Find where the given text appears and provide that cell's center as (X, Y) coordinate. 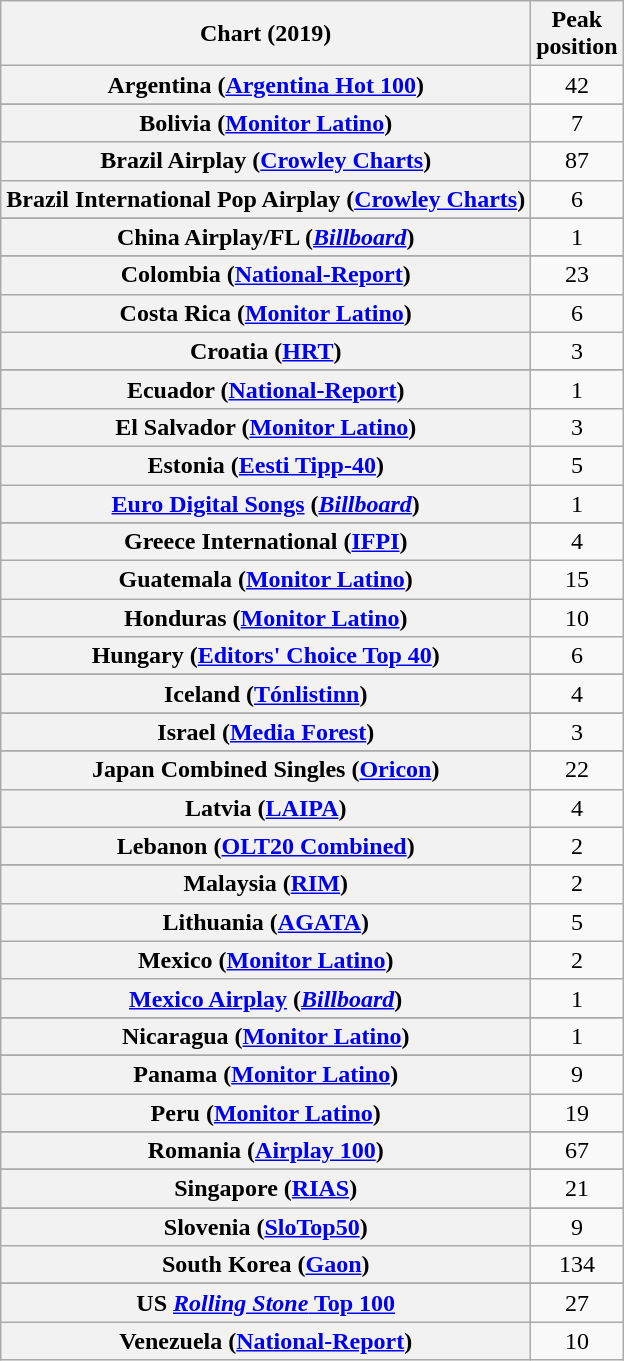
Iceland (Tónlistinn) (266, 694)
Latvia (LAIPA) (266, 808)
Mexico Airplay (Billboard) (266, 998)
Romania (Airplay 100) (266, 1151)
Brazil International Pop Airplay (Crowley Charts) (266, 199)
Peru (Monitor Latino) (266, 1113)
Croatia (HRT) (266, 351)
Chart (2019) (266, 34)
7 (577, 123)
Bolivia (Monitor Latino) (266, 123)
Japan Combined Singles (Oricon) (266, 770)
134 (577, 1265)
Euro Digital Songs (Billboard) (266, 503)
Hungary (Editors' Choice Top 40) (266, 656)
Greece International (IFPI) (266, 542)
Panama (Monitor Latino) (266, 1074)
Costa Rica (Monitor Latino) (266, 313)
Honduras (Monitor Latino) (266, 618)
Mexico (Monitor Latino) (266, 960)
Venezuela (National-Report) (266, 1341)
21 (577, 1189)
Lebanon (OLT20 Combined) (266, 846)
Guatemala (Monitor Latino) (266, 580)
Nicaragua (Monitor Latino) (266, 1036)
67 (577, 1151)
El Salvador (Monitor Latino) (266, 427)
Ecuador (National-Report) (266, 389)
19 (577, 1113)
Malaysia (RIM) (266, 884)
Lithuania (AGATA) (266, 922)
15 (577, 580)
27 (577, 1303)
US Rolling Stone Top 100 (266, 1303)
Peakposition (577, 34)
South Korea (Gaon) (266, 1265)
Israel (Media Forest) (266, 732)
Colombia (National-Report) (266, 275)
42 (577, 85)
Estonia (Eesti Tipp-40) (266, 465)
Singapore (RIAS) (266, 1189)
23 (577, 275)
87 (577, 161)
China Airplay/FL (Billboard) (266, 237)
Argentina (Argentina Hot 100) (266, 85)
22 (577, 770)
Slovenia (SloTop50) (266, 1227)
Brazil Airplay (Crowley Charts) (266, 161)
